Provide the [X, Y] coordinate of the cell's center where the given text is located.  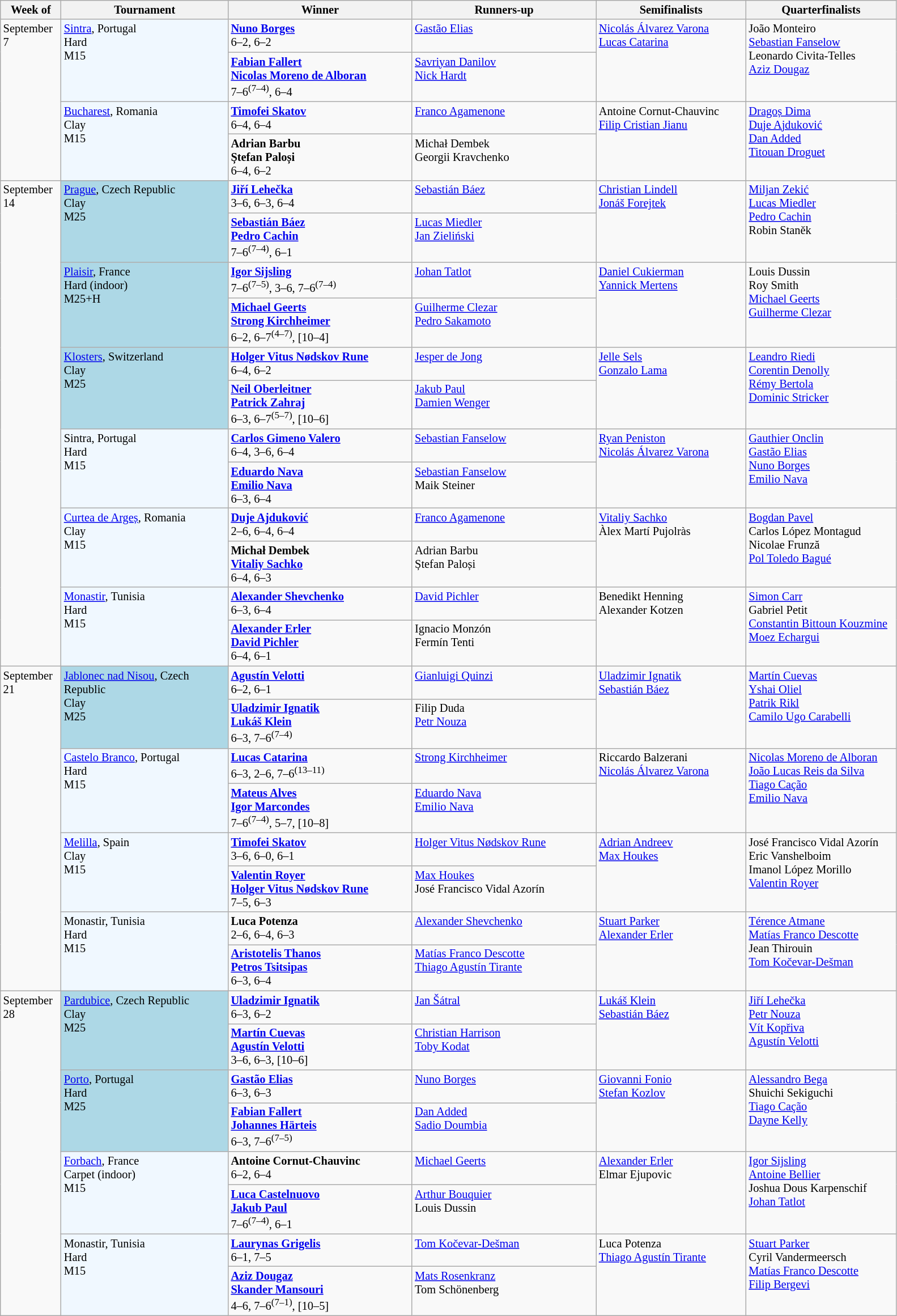
Agustín Velotti 6–2, 6–1 [321, 682]
Dan Added Sadio Doumbia [504, 1127]
José Francisco Vidal Azorín Eric Vanshelboim Imanol López Morillo Valentin Royer [822, 873]
Bucharest, Romania Clay M15 [145, 141]
Carlos Gimeno Valero 6–4, 3–6, 6–4 [321, 445]
Winner [321, 10]
Luca Potenza 2–6, 6–4, 6–3 [321, 928]
Alexander Erler David Pichler 6–4, 6–1 [321, 643]
Ignacio Monzón Fermín Tenti [504, 643]
Luca Potenza Thiago Agustín Tirante [671, 1275]
Sebastian Fanselow [504, 445]
Johan Tatlot [504, 280]
Eduardo Nava Emilio Nava 6–3, 6–4 [321, 485]
Luca Castelnuovo Jakub Paul 7–6(7–4), 6–1 [321, 1209]
Duje Ajduković 2–6, 6–4, 6–4 [321, 524]
Laurynas Grigelis 6–1, 7–5 [321, 1250]
September 21 [31, 829]
Jablonec nad Nisou, Czech Republic Clay M25 [145, 707]
Nicolas Moreno de Alboran João Lucas Reis da Silva Tiago Cação Emilio Nava [822, 791]
Forbach, France Carpet (indoor) M15 [145, 1192]
Nuno Borges [504, 1086]
Alexander Shevchenko 6–3, 6–4 [321, 604]
Gastão Elias [504, 36]
Martín Cuevas Yshai Oliel Patrik Rikl Camilo Ugo Carabelli [822, 707]
Pardubice, Czech Republic Clay M25 [145, 1030]
Nuno Borges 6–2, 6–2 [321, 36]
Alexander Shevchenko [504, 928]
Guilherme Clezar Pedro Sakamoto [504, 322]
September 7 [31, 100]
Fabian Fallert Nicolas Moreno de Alboran 7–6(7–4), 6–4 [321, 77]
Uladzimir Ignatik 6–3, 6–2 [321, 1007]
Gauthier Onclin Gastão Elias Nuno Borges Emilio Nava [822, 468]
Vitaliy Sachko Àlex Martí Pujolràs [671, 547]
Gastão Elias 6–3, 6–3 [321, 1086]
Daniel Cukierman Yannick Mertens [671, 305]
Aristotelis Thanos Petros Tsitsipas 6–3, 6–4 [321, 967]
Bogdan Pavel Carlos López Montagud Nicolae Frunză Pol Toledo Bagué [822, 547]
Michael Geerts Strong Kirchheimer 6–2, 6–7(4–7), [10–4] [321, 322]
Leandro Riedi Corentin Denolly Rémy Bertola Dominic Stricker [822, 388]
Gianluigi Quinzi [504, 682]
Timofei Skatov 6–4, 6–4 [321, 118]
September 14 [31, 423]
Max Houkes José Francisco Vidal Azorín [504, 889]
Savriyan Danilov Nick Hardt [504, 77]
Riccardo Balzerani Nicolás Álvarez Varona [671, 791]
Antoine Cornut-Chauvinc Filip Cristian Jianu [671, 141]
Christian Harrison Toby Kodat [504, 1047]
Benedikt Henning Alexander Kotzen [671, 627]
Antoine Cornut-Chauvinc 6–2, 6–4 [321, 1168]
Valentin Royer Holger Vitus Nødskov Rune 7–5, 6–3 [321, 889]
Jiří Lehečka 3–6, 6–3, 6–4 [321, 197]
Tom Kočevar-Dešman [504, 1250]
Lucas Catarina 6–3, 2–6, 7–6(13–11) [321, 766]
Timofei Skatov 3–6, 6–0, 6–1 [321, 850]
Miljan Zekić Lucas Miedler Pedro Cachin Robin Staněk [822, 221]
Ryan Peniston Nicolás Álvarez Varona [671, 468]
Christian Lindell Jonáš Forejtek [671, 221]
Semifinalists [671, 10]
Adrian Andreev Max Houkes [671, 873]
Klosters, Switzerland Clay M25 [145, 388]
Igor Sijsling 7–6(7–5), 3–6, 7–6(7–4) [321, 280]
Holger Vitus Nødskov Rune [504, 850]
Strong Kirchheimer [504, 766]
Nicolás Álvarez Varona Lucas Catarina [671, 60]
Prague, Czech Republic Clay M25 [145, 221]
Uladzimir Ignatik Lukáš Klein 6–3, 7–6(7–4) [321, 723]
Runners-up [504, 10]
Porto, Portugal Hard M25 [145, 1111]
Tournament [145, 10]
Castelo Branco, Portugal Hard M15 [145, 791]
Plaisir, France Hard (indoor) M25+H [145, 305]
Mateus Alves Igor Marcondes 7–6(7–4), 5–7, [10–8] [321, 808]
Alessandro Bega Shuichi Sekiguchi Tiago Cação Dayne Kelly [822, 1111]
João Monteiro Sebastian Fanselow Leonardo Civita-Telles Aziz Dougaz [822, 60]
Neil Oberleitner Patrick Zahraj 6–3, 6–7(5–7), [10–6] [321, 405]
Adrian Barbu Ștefan Paloși 6–4, 6–2 [321, 157]
Sebastián Báez [504, 197]
Lukáš Klein Sebastián Báez [671, 1030]
Giovanni Fonio Stefan Kozlov [671, 1111]
Arthur Bouquier Louis Dussin [504, 1209]
Quarterfinalists [822, 10]
Michał Dembek Georgii Kravchenko [504, 157]
Uladzimir Ignatik Sebastián Báez [671, 707]
Jesper de Jong [504, 363]
Fabian Fallert Johannes Härteis 6–3, 7–6(7–5) [321, 1127]
Igor Sijsling Antoine Bellier Joshua Dous Karpenschif Johan Tatlot [822, 1192]
Mats Rosenkranz Tom Schönenberg [504, 1291]
Martín Cuevas Agustín Velotti 3–6, 6–3, [10–6] [321, 1047]
Jelle Sels Gonzalo Lama [671, 388]
David Pichler [504, 604]
Sebastian Fanselow Maik Steiner [504, 485]
Louis Dussin Roy Smith Michael Geerts Guilherme Clezar [822, 305]
Sebastián Báez Pedro Cachin 7–6(7–4), 6–1 [321, 238]
Holger Vitus Nødskov Rune 6–4, 6–2 [321, 363]
Michał Dembek Vitaliy Sachko 6–4, 6–3 [321, 564]
Filip Duda Petr Nouza [504, 723]
Adrian Barbu Ștefan Paloși [504, 564]
Curtea de Argeș, Romania Clay M15 [145, 547]
Lucas Miedler Jan Zieliński [504, 238]
Simon Carr Gabriel Petit Constantin Bittoun Kouzmine Moez Echargui [822, 627]
Stuart Parker Cyril Vandermeersch Matías Franco Descotte Filip Bergevi [822, 1275]
Melilla, Spain Clay M15 [145, 873]
Week of [31, 10]
Térence Atmane Matías Franco Descotte Jean Thirouin Tom Kočevar-Dešman [822, 951]
Matías Franco Descotte Thiago Agustín Tirante [504, 967]
Aziz Dougaz Skander Mansouri 4–6, 7–6(7–1), [10–5] [321, 1291]
Eduardo Nava Emilio Nava [504, 808]
Jiří Lehečka Petr Nouza Vít Kopřiva Agustín Velotti [822, 1030]
Stuart Parker Alexander Erler [671, 951]
Alexander Erler Elmar Ejupovic [671, 1192]
Michael Geerts [504, 1168]
Dragoș Dima Duje Ajduković Dan Added Titouan Droguet [822, 141]
September 28 [31, 1153]
Jan Šátral [504, 1007]
Jakub Paul Damien Wenger [504, 405]
